Find where the given text appears and provide that cell's center as [X, Y] coordinate. 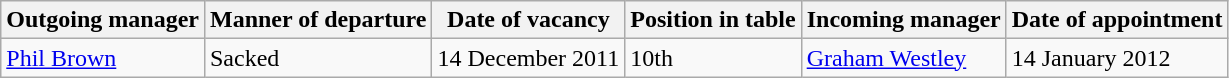
Date of vacancy [528, 20]
Date of appointment [1117, 20]
Manner of departure [318, 20]
Graham Westley [904, 58]
14 January 2012 [1117, 58]
Incoming manager [904, 20]
14 December 2011 [528, 58]
Position in table [713, 20]
Sacked [318, 58]
10th [713, 58]
Outgoing manager [103, 20]
Phil Brown [103, 58]
